Determine the [X, Y] coordinate at the center of the cell enclosing the given text.  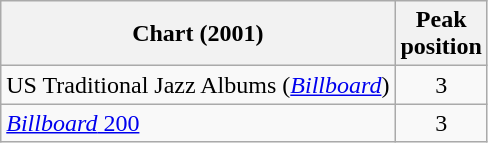
Peakposition [441, 34]
Chart (2001) [198, 34]
Billboard 200 [198, 123]
US Traditional Jazz Albums (Billboard) [198, 85]
